Search for the cell housing the specified text and yield its [X, Y] center coordinate. 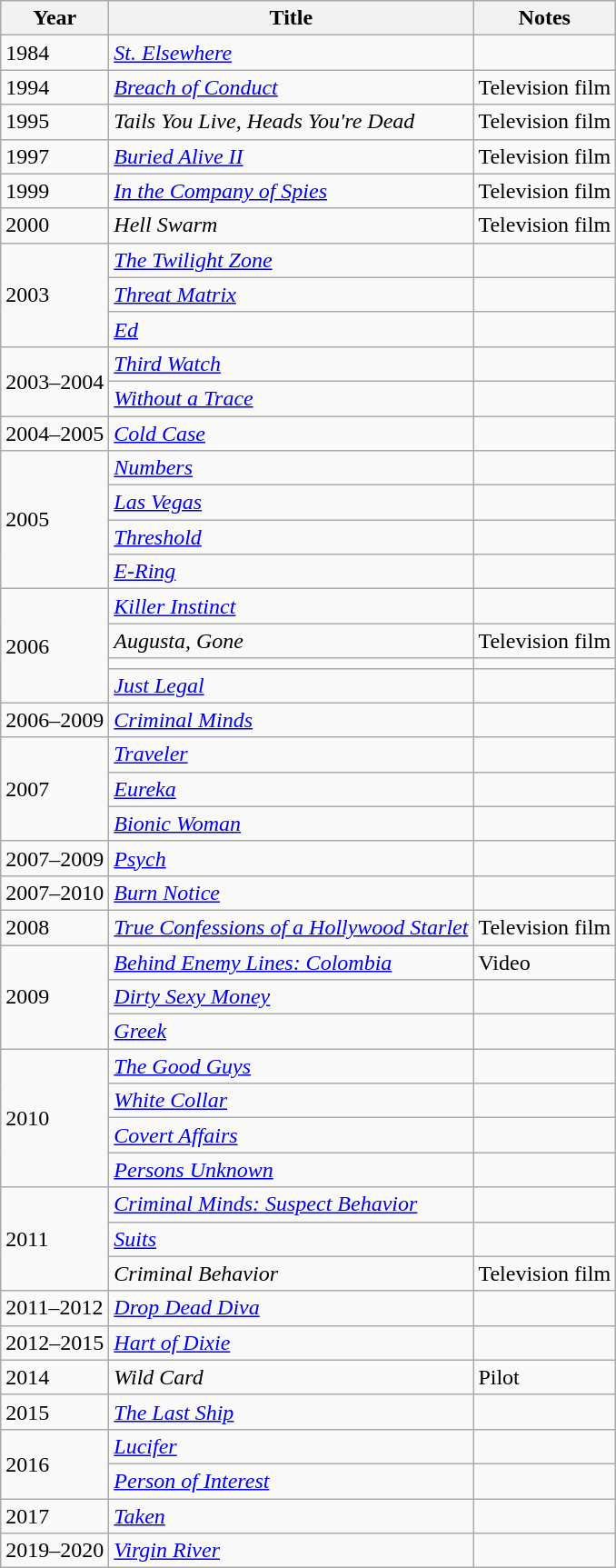
2007–2009 [55, 858]
Breach of Conduct [291, 87]
2011 [55, 1239]
1997 [55, 156]
Threshold [291, 537]
2012–2015 [55, 1343]
Third Watch [291, 364]
Title [291, 18]
Hart of Dixie [291, 1343]
Just Legal [291, 685]
Augusta, Gone [291, 641]
Traveler [291, 754]
2010 [55, 1118]
The Twilight Zone [291, 260]
2007–2010 [55, 893]
Greek [291, 1032]
2009 [55, 997]
Buried Alive II [291, 156]
Persons Unknown [291, 1170]
1994 [55, 87]
2019–2020 [55, 1551]
Year [55, 18]
St. Elsewhere [291, 53]
2005 [55, 520]
Taken [291, 1515]
Burn Notice [291, 893]
2011–2012 [55, 1308]
Criminal Behavior [291, 1273]
Notes [545, 18]
E-Ring [291, 572]
Las Vegas [291, 503]
Tails You Live, Heads You're Dead [291, 122]
Behind Enemy Lines: Colombia [291, 963]
1984 [55, 53]
Virgin River [291, 1551]
Psych [291, 858]
2015 [55, 1412]
Ed [291, 329]
In the Company of Spies [291, 191]
2016 [55, 1463]
True Confessions of a Hollywood Starlet [291, 927]
Killer Instinct [291, 606]
Suits [291, 1239]
2007 [55, 789]
2014 [55, 1377]
Pilot [545, 1377]
Threat Matrix [291, 295]
Lucifer [291, 1446]
2006 [55, 645]
Video [545, 963]
2017 [55, 1515]
2008 [55, 927]
2003 [55, 295]
Criminal Minds [291, 720]
1999 [55, 191]
2004–2005 [55, 434]
Covert Affairs [291, 1135]
Dirty Sexy Money [291, 997]
Criminal Minds: Suspect Behavior [291, 1204]
2000 [55, 225]
White Collar [291, 1101]
2006–2009 [55, 720]
1995 [55, 122]
Person of Interest [291, 1481]
Cold Case [291, 434]
Without a Trace [291, 398]
The Last Ship [291, 1412]
The Good Guys [291, 1066]
Eureka [291, 789]
Hell Swarm [291, 225]
Drop Dead Diva [291, 1308]
Wild Card [291, 1377]
Numbers [291, 468]
2003–2004 [55, 381]
Bionic Woman [291, 824]
